Identify which cell holds the provided text, then report its [X, Y] central coordinate. 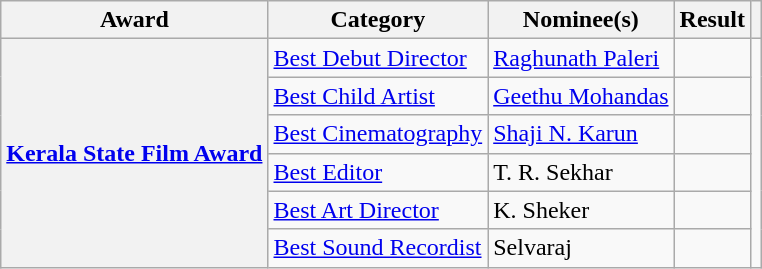
Best Debut Director [378, 58]
Award [134, 20]
Raghunath Paleri [581, 58]
Best Sound Recordist [378, 248]
Kerala State Film Award [134, 153]
Best Art Director [378, 210]
Category [378, 20]
Best Cinematography [378, 134]
Best Child Artist [378, 96]
Geethu Mohandas [581, 96]
Shaji N. Karun [581, 134]
K. Sheker [581, 210]
Nominee(s) [581, 20]
Result [712, 20]
T. R. Sekhar [581, 172]
Best Editor [378, 172]
Selvaraj [581, 248]
